Search for the cell housing the specified text and yield its [x, y] center coordinate. 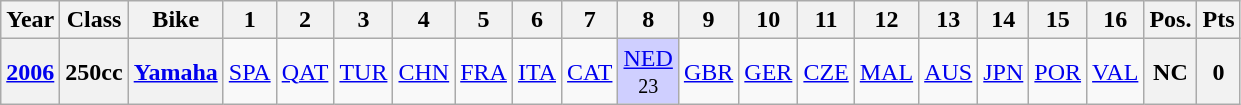
Pos. [1170, 20]
3 [364, 20]
10 [768, 20]
SPA [250, 72]
QAT [305, 72]
Yamaha [176, 72]
POR [1058, 72]
VAL [1116, 72]
Class [94, 20]
CAT [590, 72]
2 [305, 20]
1 [250, 20]
12 [886, 20]
CHN [424, 72]
AUS [948, 72]
13 [948, 20]
15 [1058, 20]
4 [424, 20]
6 [536, 20]
Pts [1218, 20]
5 [484, 20]
16 [1116, 20]
FRA [484, 72]
8 [648, 20]
7 [590, 20]
NED23 [648, 72]
JPN [1004, 72]
CZE [826, 72]
11 [826, 20]
NC [1170, 72]
250cc [94, 72]
14 [1004, 20]
Bike [176, 20]
MAL [886, 72]
ITA [536, 72]
9 [708, 20]
0 [1218, 72]
Year [30, 20]
GER [768, 72]
TUR [364, 72]
GBR [708, 72]
2006 [30, 72]
